Output the (X, Y) coordinate of the center of the cell containing the given text.  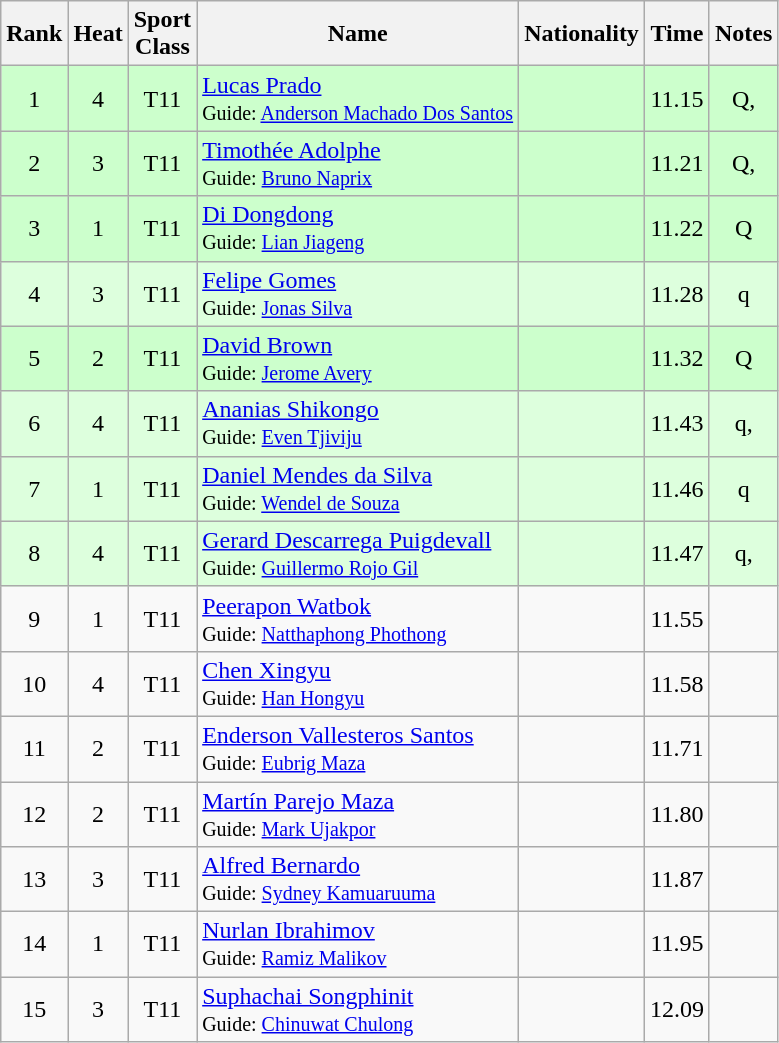
12.09 (676, 1010)
Peerapon WatbokGuide: Natthaphong Phothong (358, 618)
11.46 (676, 488)
9 (34, 618)
11.28 (676, 294)
11.47 (676, 554)
Nurlan IbrahimovGuide: Ramiz Malikov (358, 944)
Felipe GomesGuide: Jonas Silva (358, 294)
Enderson Vallesteros SantosGuide: Eubrig Maza (358, 748)
Ananias ShikongoGuide: Even Tjiviju (358, 424)
11.21 (676, 164)
Daniel Mendes da SilvaGuide: Wendel de Souza (358, 488)
11.71 (676, 748)
Lucas PradoGuide: Anderson Machado Dos Santos (358, 98)
15 (34, 1010)
David BrownGuide: Jerome Avery (358, 358)
5 (34, 358)
Timothée AdolpheGuide: Bruno Naprix (358, 164)
11.32 (676, 358)
13 (34, 880)
Name (358, 34)
11.15 (676, 98)
11.22 (676, 228)
14 (34, 944)
11.55 (676, 618)
Time (676, 34)
Alfred BernardoGuide: Sydney Kamuaruuma (358, 880)
Suphachai SongphinitGuide: Chinuwat Chulong (358, 1010)
6 (34, 424)
Rank (34, 34)
8 (34, 554)
SportClass (162, 34)
11 (34, 748)
11.58 (676, 684)
Martín Parejo MazaGuide: Mark Ujakpor (358, 814)
Di DongdongGuide: Lian Jiageng (358, 228)
10 (34, 684)
11.95 (676, 944)
Heat (98, 34)
Gerard Descarrega PuigdevallGuide: Guillermo Rojo Gil (358, 554)
Chen XingyuGuide: Han Hongyu (358, 684)
Nationality (582, 34)
12 (34, 814)
11.80 (676, 814)
11.43 (676, 424)
7 (34, 488)
11.87 (676, 880)
Notes (743, 34)
